Return (x, y) of the center of cell containing provided text 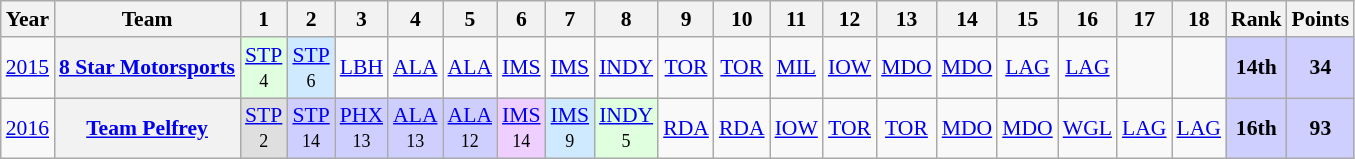
12 (850, 19)
MIL (796, 68)
STP14 (310, 128)
2 (310, 19)
Year (28, 19)
PHX13 (362, 128)
17 (1144, 19)
Team (147, 19)
15 (1028, 19)
INDY (626, 68)
16th (1256, 128)
3 (362, 19)
ALA13 (415, 128)
Team Pelfrey (147, 128)
7 (570, 19)
14 (968, 19)
Points (1321, 19)
Rank (1256, 19)
14th (1256, 68)
2016 (28, 128)
IMS14 (522, 128)
ALA12 (470, 128)
2015 (28, 68)
8 Star Motorsports (147, 68)
4 (415, 19)
8 (626, 19)
STP4 (264, 68)
18 (1199, 19)
13 (906, 19)
WGL (1088, 128)
STP2 (264, 128)
IMS9 (570, 128)
10 (742, 19)
STP6 (310, 68)
1 (264, 19)
93 (1321, 128)
11 (796, 19)
34 (1321, 68)
9 (686, 19)
6 (522, 19)
5 (470, 19)
16 (1088, 19)
INDY5 (626, 128)
LBH (362, 68)
